Detect which cell encompasses the target text, then output its [X, Y] center coordinate. 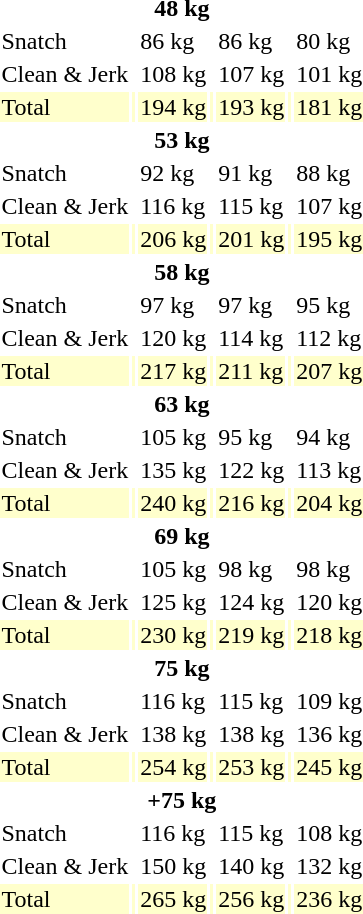
125 kg [174, 602]
201 kg [252, 239]
240 kg [174, 503]
217 kg [174, 371]
206 kg [174, 239]
140 kg [252, 866]
230 kg [174, 635]
193 kg [252, 107]
254 kg [174, 767]
120 kg [174, 338]
265 kg [174, 899]
216 kg [252, 503]
108 kg [174, 74]
256 kg [252, 899]
150 kg [174, 866]
219 kg [252, 635]
124 kg [252, 602]
253 kg [252, 767]
211 kg [252, 371]
92 kg [174, 173]
122 kg [252, 470]
194 kg [174, 107]
95 kg [252, 437]
135 kg [174, 470]
91 kg [252, 173]
98 kg [252, 569]
107 kg [252, 74]
114 kg [252, 338]
